Provide the (X, Y) coordinate of the cell's center where the given text is located.  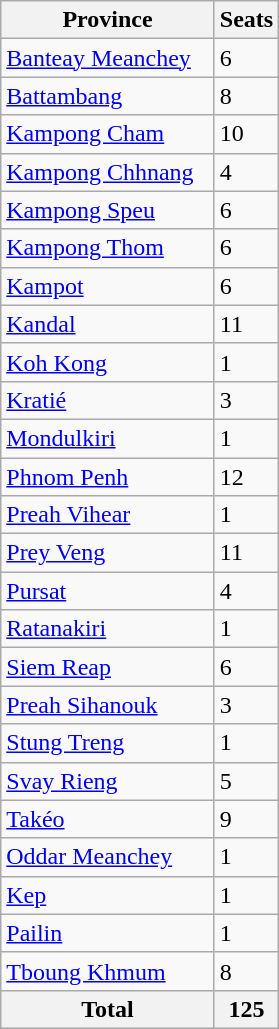
Tboung Khmum (108, 971)
12 (246, 477)
Stung Treng (108, 743)
Ratanakiri (108, 629)
Kampong Thom (108, 248)
125 (246, 1009)
Mondulkiri (108, 438)
Svay Rieng (108, 781)
Seats (246, 20)
Preah Sihanouk (108, 705)
Oddar Meanchey (108, 857)
Banteay Meanchey (108, 58)
Pailin (108, 933)
Takéo (108, 819)
Siem Reap (108, 667)
Preah Vihear (108, 515)
Phnom Penh (108, 477)
Total (108, 1009)
Kampot (108, 286)
Prey Veng (108, 553)
Kandal (108, 324)
Kampong Cham (108, 134)
Koh Kong (108, 362)
9 (246, 819)
Kep (108, 895)
Kampong Chhnang (108, 172)
Province (108, 20)
Battambang (108, 96)
5 (246, 781)
Kampong Speu (108, 210)
Kratié (108, 400)
Pursat (108, 591)
10 (246, 134)
